Search for the cell housing the specified text and yield its (X, Y) center coordinate. 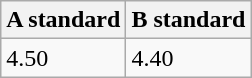
4.50 (64, 58)
A standard (64, 20)
B standard (188, 20)
4.40 (188, 58)
